Determine the (X, Y) coordinate at the center of the cell enclosing the given text.  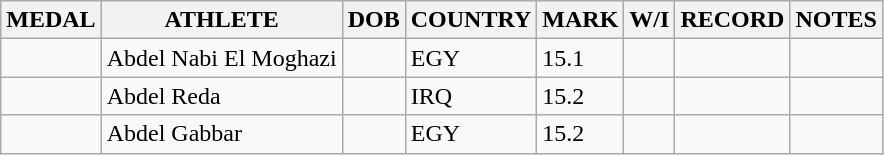
IRQ (471, 96)
COUNTRY (471, 20)
DOB (374, 20)
Abdel Reda (222, 96)
NOTES (836, 20)
Abdel Nabi El Moghazi (222, 58)
MARK (580, 20)
W/I (650, 20)
ATHLETE (222, 20)
MEDAL (51, 20)
15.1 (580, 58)
Abdel Gabbar (222, 134)
RECORD (732, 20)
